Determine the [X, Y] coordinate at the center of the cell enclosing the given text.  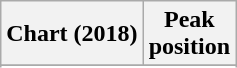
Peakposition [189, 34]
Chart (2018) [72, 34]
